Output the [X, Y] coordinate of the center of the cell containing the given text.  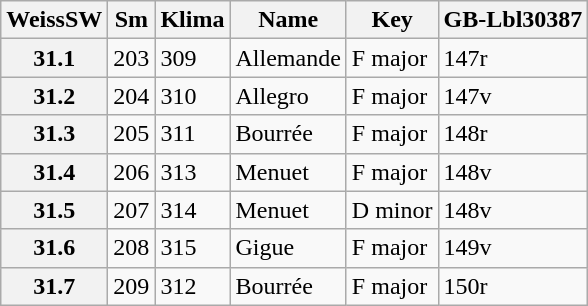
205 [132, 134]
GB-Lbl30387 [513, 20]
147v [513, 96]
311 [192, 134]
Gigue [288, 248]
Key [392, 20]
148r [513, 134]
31.7 [54, 286]
Allegro [288, 96]
314 [192, 210]
207 [132, 210]
203 [132, 58]
31.1 [54, 58]
D minor [392, 210]
309 [192, 58]
313 [192, 172]
206 [132, 172]
Klima [192, 20]
Name [288, 20]
Allemande [288, 58]
31.5 [54, 210]
150r [513, 286]
Sm [132, 20]
149v [513, 248]
31.2 [54, 96]
208 [132, 248]
209 [132, 286]
315 [192, 248]
31.3 [54, 134]
WeissSW [54, 20]
147r [513, 58]
204 [132, 96]
310 [192, 96]
312 [192, 286]
31.4 [54, 172]
31.6 [54, 248]
